For the text-containing cell, return its midpoint in (X, Y) coordinate format. 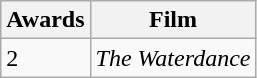
Film (173, 20)
2 (46, 58)
Awards (46, 20)
The Waterdance (173, 58)
